Scan for the cell matching the given text and deliver its [x, y] coordinate at center. 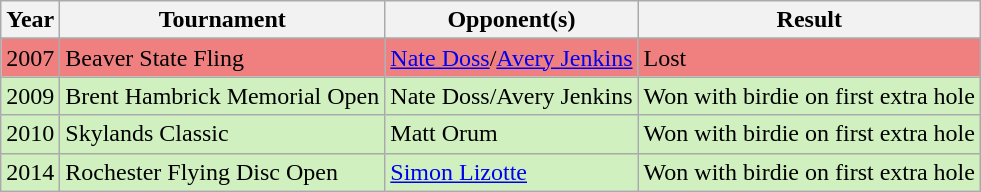
Year [30, 20]
2007 [30, 58]
Simon Lizotte [512, 172]
Beaver State Fling [222, 58]
2010 [30, 134]
Result [809, 20]
2009 [30, 96]
Rochester Flying Disc Open [222, 172]
Opponent(s) [512, 20]
Matt Orum [512, 134]
Tournament [222, 20]
Brent Hambrick Memorial Open [222, 96]
Skylands Classic [222, 134]
2014 [30, 172]
Lost [809, 58]
